Extract the (X, Y) coordinate from the center of the cell holding the provided text.  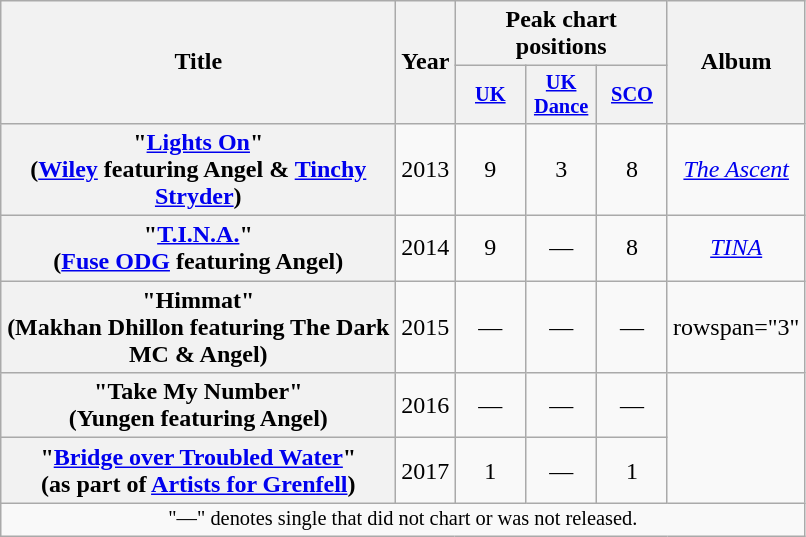
"Lights On"(Wiley featuring Angel & Tinchy Stryder) (198, 169)
Year (426, 62)
Title (198, 62)
"Himmat"(Makhan Dhillon featuring The Dark MC & Angel) (198, 327)
The Ascent (736, 169)
"Take My Number"(Yungen featuring Angel) (198, 406)
UK (490, 95)
Album (736, 62)
"Bridge over Troubled Water"(as part of Artists for Grenfell) (198, 470)
2013 (426, 169)
rowspan="3" (736, 327)
2016 (426, 406)
"T.I.N.A."(Fuse ODG featuring Angel) (198, 248)
3 (562, 169)
2014 (426, 248)
SCO (632, 95)
2017 (426, 470)
Peak chart positions (562, 34)
UK Dance (562, 95)
"—" denotes single that did not chart or was not released. (403, 520)
2015 (426, 327)
TINA (736, 248)
